Detect which cell encompasses the target text, then output its (x, y) center coordinate. 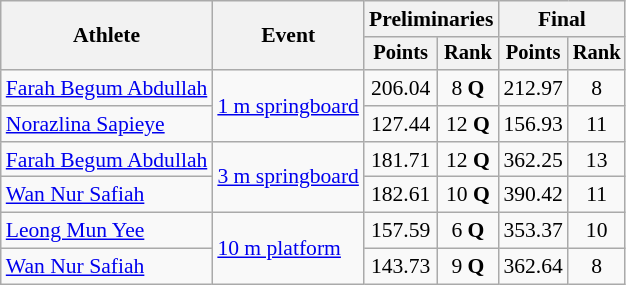
212.97 (532, 88)
182.61 (401, 195)
157.59 (401, 231)
10 (597, 231)
10 m platform (288, 248)
362.64 (532, 267)
13 (597, 160)
156.93 (532, 124)
Event (288, 36)
143.73 (401, 267)
8 Q (468, 88)
3 m springboard (288, 178)
Leong Mun Yee (107, 231)
1 m springboard (288, 106)
362.25 (532, 160)
10 Q (468, 195)
353.37 (532, 231)
127.44 (401, 124)
Norazlina Sapieye (107, 124)
Athlete (107, 36)
9 Q (468, 267)
390.42 (532, 195)
181.71 (401, 160)
Final (562, 19)
Preliminaries (431, 19)
6 Q (468, 231)
206.04 (401, 88)
